Output the (x, y) coordinate of the center of the cell containing the given text.  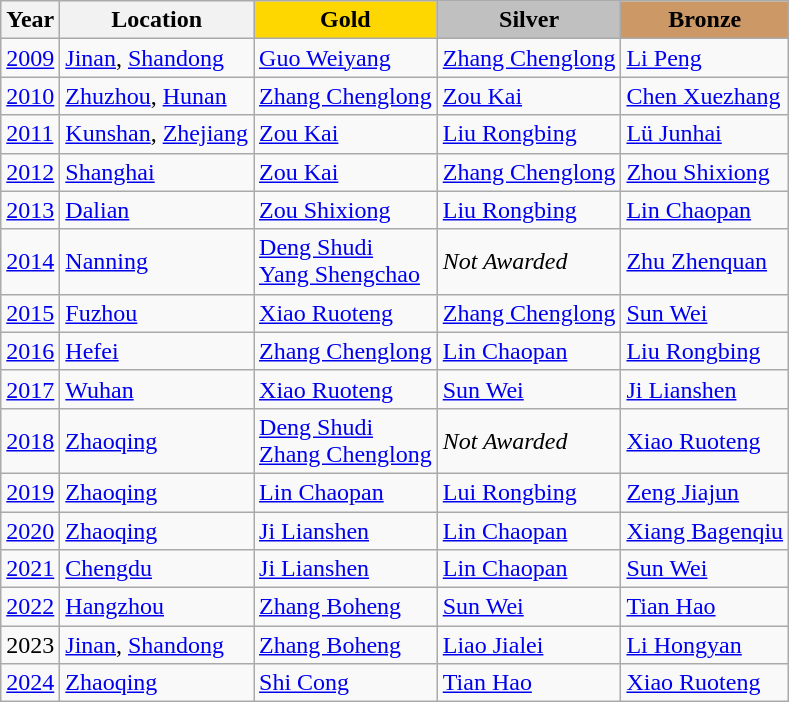
2014 (30, 262)
2013 (30, 210)
Hefei (157, 351)
Fuzhou (157, 313)
Chengdu (157, 569)
Chen Xuezhang (705, 96)
2015 (30, 313)
2021 (30, 569)
2010 (30, 96)
2017 (30, 389)
2012 (30, 172)
2011 (30, 134)
Kunshan, Zhejiang (157, 134)
Nanning (157, 262)
Lui Rongbing (529, 492)
Li Peng (705, 58)
Bronze (705, 20)
Shanghai (157, 172)
Liao Jialei (529, 645)
Zou Shixiong (346, 210)
Location (157, 20)
Zhou Shixiong (705, 172)
Dalian (157, 210)
Gold (346, 20)
2024 (30, 683)
Lü Junhai (705, 134)
Deng ShudiZhang Chenglong (346, 440)
Zhuzhou, Hunan (157, 96)
Shi Cong (346, 683)
Deng ShudiYang Shengchao (346, 262)
2016 (30, 351)
2019 (30, 492)
Guo Weiyang (346, 58)
Year (30, 20)
Silver (529, 20)
Wuhan (157, 389)
2020 (30, 531)
Hangzhou (157, 607)
Zeng Jiajun (705, 492)
2009 (30, 58)
2018 (30, 440)
Zhu Zhenquan (705, 262)
2022 (30, 607)
2023 (30, 645)
Li Hongyan (705, 645)
Xiang Bagenqiu (705, 531)
